Search for the cell housing the specified text and yield its [x, y] center coordinate. 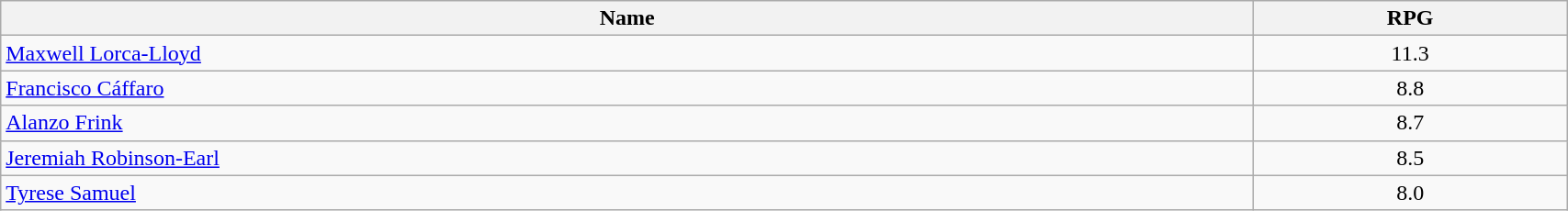
Alanzo Frink [627, 123]
8.0 [1411, 193]
Francisco Cáffaro [627, 88]
Maxwell Lorca-Lloyd [627, 53]
Tyrese Samuel [627, 193]
8.7 [1411, 123]
8.5 [1411, 158]
Jeremiah Robinson-Earl [627, 158]
RPG [1411, 18]
11.3 [1411, 53]
Name [627, 18]
8.8 [1411, 88]
